Capture the cell that displays the provided text and extract its [x, y] central coordinate. 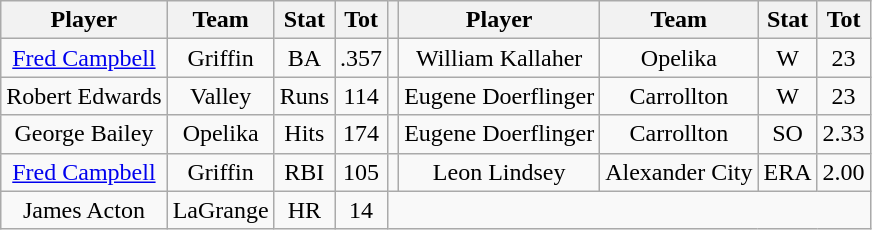
William Kallaher [500, 58]
George Bailey [84, 134]
Hits [304, 134]
2.00 [844, 172]
2.33 [844, 134]
SO [788, 134]
James Acton [84, 210]
114 [362, 96]
Valley [220, 96]
BA [304, 58]
105 [362, 172]
Runs [304, 96]
Leon Lindsey [500, 172]
.357 [362, 58]
HR [304, 210]
14 [362, 210]
Robert Edwards [84, 96]
Alexander City [679, 172]
LaGrange [220, 210]
174 [362, 134]
RBI [304, 172]
ERA [788, 172]
